Search for the cell housing the specified text and yield its [x, y] center coordinate. 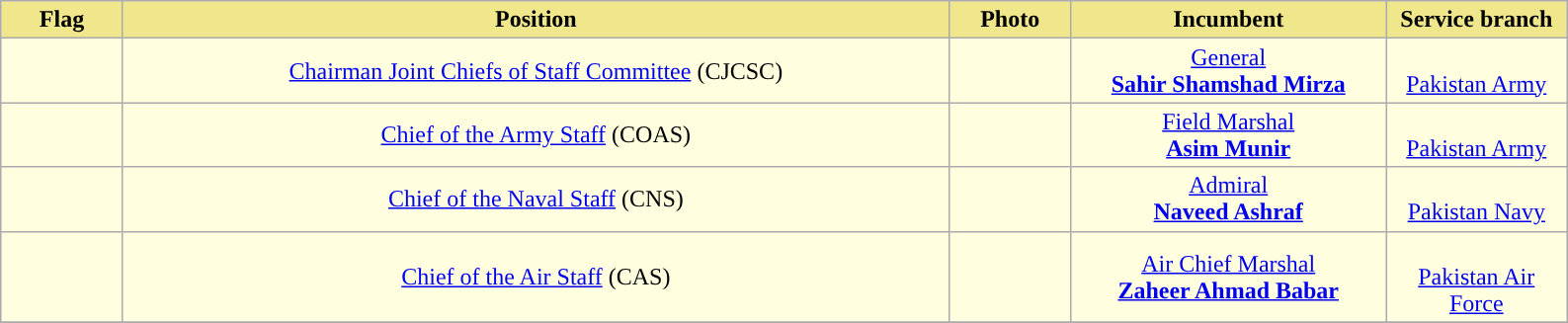
Field Marshal Asim Munir [1229, 134]
Photo [1010, 20]
Chairman Joint Chiefs of Staff Committee (CJCSC) [536, 71]
Air Chief Marshal Zaheer Ahmad Babar [1229, 277]
General Sahir Shamshad Mirza [1229, 71]
Chief of the Army Staff (COAS) [536, 134]
Flag [62, 20]
Incumbent [1229, 20]
Position [536, 20]
Service branch [1476, 20]
Pakistan Navy [1476, 200]
Admiral Naveed Ashraf [1229, 200]
Chief of the Naval Staff (CNS) [536, 200]
Pakistan Air Force [1476, 277]
Chief of the Air Staff (CAS) [536, 277]
